From the cell containing the given text, extract its center point as [X, Y] coordinate. 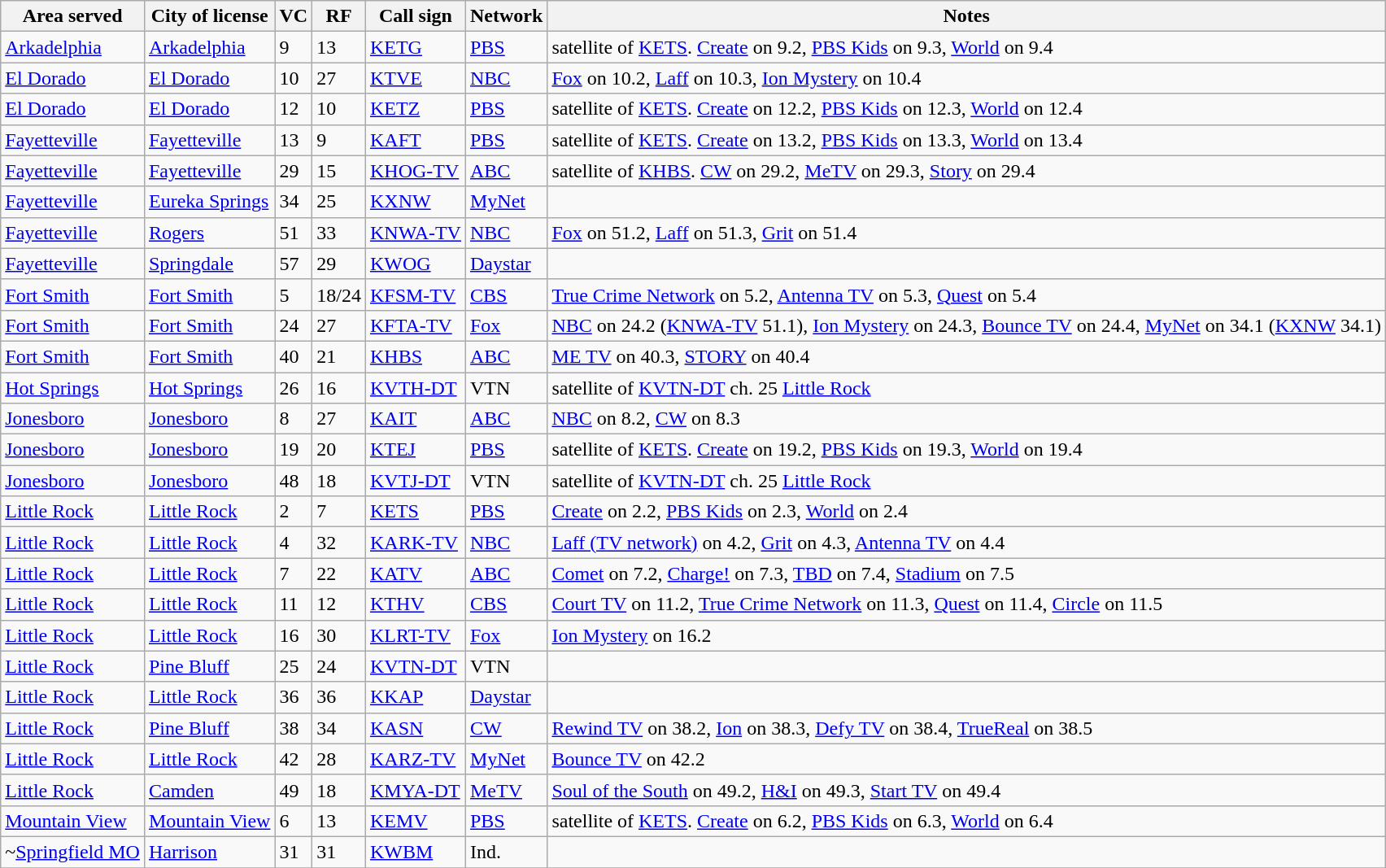
Laff (TV network) on 4.2, Grit on 4.3, Antenna TV on 4.4 [966, 543]
49 [294, 790]
Springdale [209, 264]
KETZ [415, 109]
20 [339, 450]
Area served [73, 16]
KWBM [415, 852]
KNWA-TV [415, 233]
4 [294, 543]
KMYA-DT [415, 790]
KFTA-TV [415, 325]
KFSM-TV [415, 294]
RF [339, 16]
KAIT [415, 419]
NBC on 24.2 (KNWA-TV 51.1), Ion Mystery on 24.3, Bounce TV on 24.4, MyNet on 34.1 (KXNW 34.1) [966, 325]
Harrison [209, 852]
KXNW [415, 202]
CW [506, 728]
ME TV on 40.3, STORY on 40.4 [966, 356]
KVTJ-DT [415, 481]
Soul of the South on 49.2, H&I on 49.3, Start TV on 49.4 [966, 790]
VC [294, 16]
KARZ-TV [415, 759]
30 [339, 635]
Fox on 51.2, Laff on 51.3, Grit on 51.4 [966, 233]
Rewind TV on 38.2, Ion on 38.3, Defy TV on 38.4, TrueReal on 38.5 [966, 728]
KTEJ [415, 450]
Ind. [506, 852]
19 [294, 450]
28 [339, 759]
32 [339, 543]
satellite of KETS. Create on 6.2, PBS Kids on 6.3, World on 6.4 [966, 821]
Notes [966, 16]
satellite of KETS. Create on 12.2, PBS Kids on 12.3, World on 12.4 [966, 109]
KVTN-DT [415, 666]
satellite of KHBS. CW on 29.2, MeTV on 29.3, Story on 29.4 [966, 171]
KVTH-DT [415, 388]
15 [339, 171]
6 [294, 821]
Fox on 10.2, Laff on 10.3, Ion Mystery on 10.4 [966, 78]
5 [294, 294]
Network [506, 16]
Camden [209, 790]
Call sign [415, 16]
42 [294, 759]
Create on 2.2, PBS Kids on 2.3, World on 2.4 [966, 512]
KHOG-TV [415, 171]
26 [294, 388]
KEMV [415, 821]
NBC on 8.2, CW on 8.3 [966, 419]
City of license [209, 16]
KARK-TV [415, 543]
KAFT [415, 140]
MeTV [506, 790]
38 [294, 728]
Rogers [209, 233]
KTHV [415, 604]
Ion Mystery on 16.2 [966, 635]
KTVE [415, 78]
~Springfield MO [73, 852]
8 [294, 419]
satellite of KETS. Create on 13.2, PBS Kids on 13.3, World on 13.4 [966, 140]
satellite of KETS. Create on 19.2, PBS Kids on 19.3, World on 19.4 [966, 450]
40 [294, 356]
KASN [415, 728]
KATV [415, 574]
22 [339, 574]
satellite of KETS. Create on 9.2, PBS Kids on 9.3, World on 9.4 [966, 47]
21 [339, 356]
KWOG [415, 264]
Eureka Springs [209, 202]
KHBS [415, 356]
KKAP [415, 697]
51 [294, 233]
Court TV on 11.2, True Crime Network on 11.3, Quest on 11.4, Circle on 11.5 [966, 604]
KLRT-TV [415, 635]
Bounce TV on 42.2 [966, 759]
33 [339, 233]
57 [294, 264]
11 [294, 604]
KETG [415, 47]
48 [294, 481]
2 [294, 512]
KETS [415, 512]
True Crime Network on 5.2, Antenna TV on 5.3, Quest on 5.4 [966, 294]
Comet on 7.2, Charge! on 7.3, TBD on 7.4, Stadium on 7.5 [966, 574]
18/24 [339, 294]
